For the text-containing cell, return its midpoint in (X, Y) coordinate format. 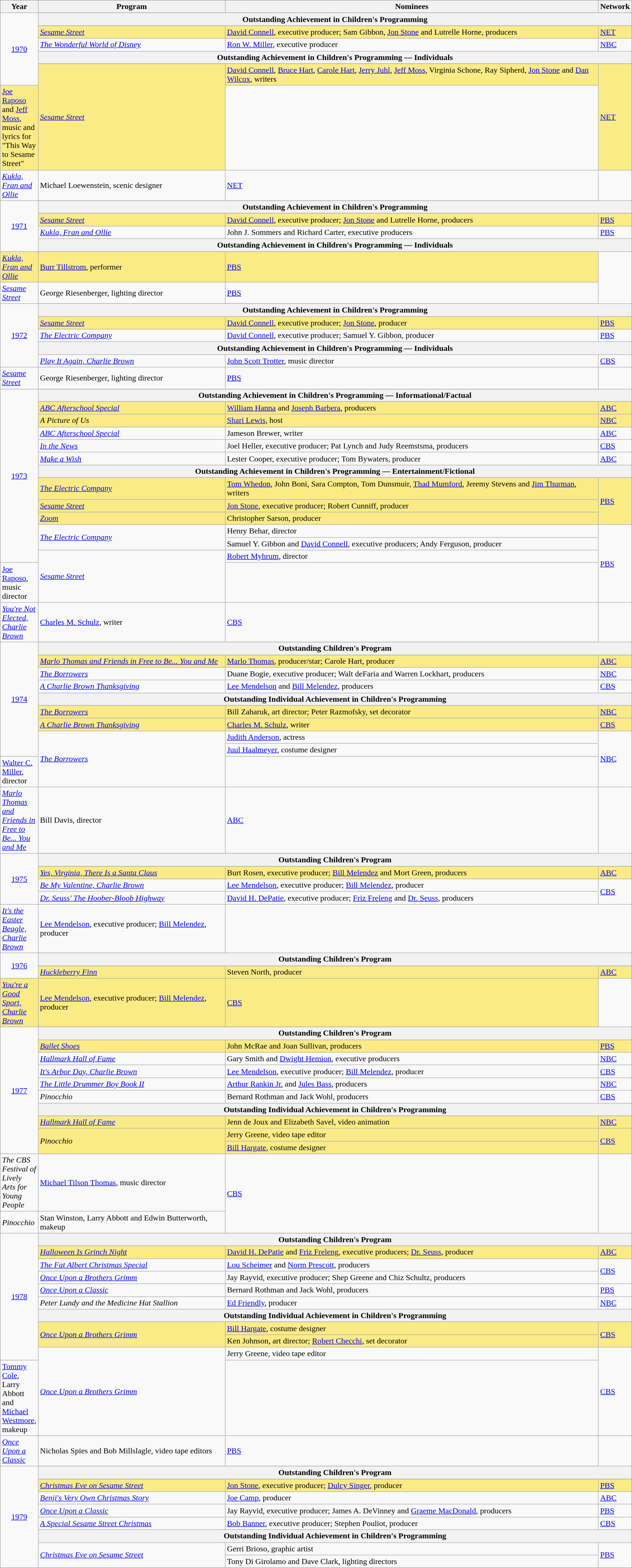
Program (132, 7)
Jameson Brewer, writer (411, 433)
Huckleberry Finn (132, 972)
Peter Lundy and the Medicine Hat Stallion (132, 1303)
Yes, Virginia, There Is a Santa Claus (132, 873)
Robert Myhrum, director (411, 556)
Burr Tillstrom, performer (132, 267)
Christopher Sarson, producer (411, 518)
Michael Tilson Thomas, music director (132, 1183)
William Hanna and Joseph Barbera, producers (411, 408)
Bill Davis, director (132, 820)
Jay Rayvid, executive producer; Shep Greene and Chiz Schultz, producers (411, 1277)
David Connell, executive producer; Jon Stone and Lutrelle Horne, producers (411, 220)
Judith Anderson, actress (411, 737)
Jon Stone, executive producer; Robert Cunniff, producer (411, 505)
1974 (19, 699)
John Scott Trotter, music director (411, 361)
Outstanding Achievement in Children's Programming — Entertainment/Fictional (335, 471)
David H. DePatie, executive producer; Friz Freleng and Dr. Seuss, producers (411, 898)
It's Arbor Day, Charlie Brown (132, 1071)
Joel Heller, executive producer; Pat Lynch and Judy Reemstsma, producers (411, 446)
1977 (19, 1090)
Gerri Brioso, graphic artist (411, 1549)
Ed Friendly, producer (411, 1303)
Zoom (132, 518)
The Fat Albert Christmas Special (132, 1265)
Ron W. Miller, executive producer (411, 45)
Be My Valentine, Charlie Brown (132, 885)
Lou Scheimer and Norm Prescott, producers (411, 1265)
1971 (19, 226)
Gary Smith and Dwight Hemion, executive producers (411, 1059)
David Connell, executive producer; Jon Stone, producer (411, 323)
Make a Wish (132, 458)
Jenn de Joux and Elizabeth Savel, video animation (411, 1122)
Tom Whedon, John Boni, Sara Compton, Tom Dunsmuir, Thad Mumford, Jeremy Stevens and Jim Thurman, writers (411, 488)
Lester Cooper, executive producer; Tom Bywaters, producer (411, 458)
1973 (19, 476)
Ken Johnson, art director; Robert Checchi, set decorator (411, 1341)
Bob Banner, executive producer; Stephen Pouliot, producer (411, 1523)
Nicholas Spies and Bob Millslagle, video tape editors (132, 1451)
Marlo Thomas, producer/star; Carole Hart, producer (411, 661)
David Connell, executive producer; Sam Gibbon, Jon Stone and Lutrelle Horne, producers (411, 32)
Year (19, 7)
A Picture of Us (132, 420)
Juul Haalmeyer, costume designer (411, 750)
Nominees (411, 7)
Network (615, 7)
1978 (19, 1297)
Stan Winston, Larry Abbott and Edwin Butterworth, makeup (132, 1222)
Lee Mendelson and Bill Melendez, producers (411, 686)
Duane Bogie, executive producer; Walt deFaria and Warren Lockhart, producers (411, 674)
Joe Raposo, music director (19, 582)
Henry Behar, director (411, 531)
Halloween Is Grinch Night (132, 1252)
Michael Loewenstein, scenic designer (132, 185)
Jon Stone, executive producer; Dulcy Singer, producer (411, 1485)
Outstanding Achievement in Children's Programming — Informational/Factual (335, 395)
Dr. Seuss' The Hoober-Bloob Highway (132, 898)
Tony Di Girolamo and Dave Clark, lighting directors (411, 1561)
John McRae and Joan Sullivan, producers (411, 1046)
1972 (19, 336)
1979 (19, 1517)
Bill Zaharuk, art director; Peter Razmofsky, set decorator (411, 712)
Arthur Rankin Jr. and Jules Bass, producers (411, 1084)
Joe Raposo and Jeff Moss, music and lyrics for "This Way to Sesame Street" (19, 128)
David H. DePatie and Friz Freleng, executive producers; Dr. Seuss, producer (411, 1252)
A Special Sesame Street Christmas (132, 1523)
Walter C. Miller, director (19, 772)
You're Not Elected, Charlie Brown (19, 622)
1976 (19, 966)
Play It Again, Charlie Brown (132, 361)
David Connell, Bruce Hart, Carole Hart, Jerry Juhl, Jeff Moss, Virginia Schone, Ray Sipherd, Jon Stone and Dan Wilcox, writers (411, 75)
Tommy Cole, Larry Abbott and Michael Westmore, makeup (19, 1398)
Ballet Shoes (132, 1046)
You're a Good Sport, Charlie Brown (19, 1003)
The CBS Festival of Lively Arts for Young People (19, 1183)
Samuel Y. Gibbon and David Connell, executive producers; Andy Ferguson, producer (411, 544)
John J. Sommers and Richard Carter, executive producers (411, 232)
Jay Rayvid, executive producer; James A. DeVinney and Graeme MacDonald, producers (411, 1511)
Benji's Very Own Christmas Story (132, 1498)
David Connell, executive producer; Samuel Y. Gibbon, producer (411, 336)
Steven North, producer (411, 972)
1970 (19, 49)
In the News (132, 446)
The Little Drummer Boy Book II (132, 1084)
The Wonderful World of Disney (132, 45)
1975 (19, 879)
Joe Camp, producer (411, 1498)
Burt Rosen, executive producer; Bill Melendez and Mort Green, producers (411, 873)
Shari Lewis, host (411, 420)
It's the Easter Beagle, Charlie Brown (19, 929)
